Search for the cell housing the specified text and yield its [x, y] center coordinate. 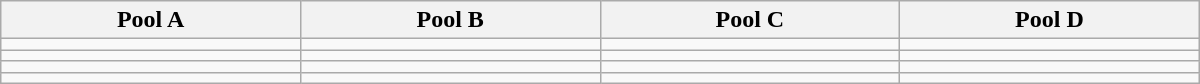
Pool C [750, 20]
Pool B [450, 20]
Pool D [1050, 20]
Pool A [151, 20]
